Extract the (x, y) coordinate from the center of the cell holding the provided text.  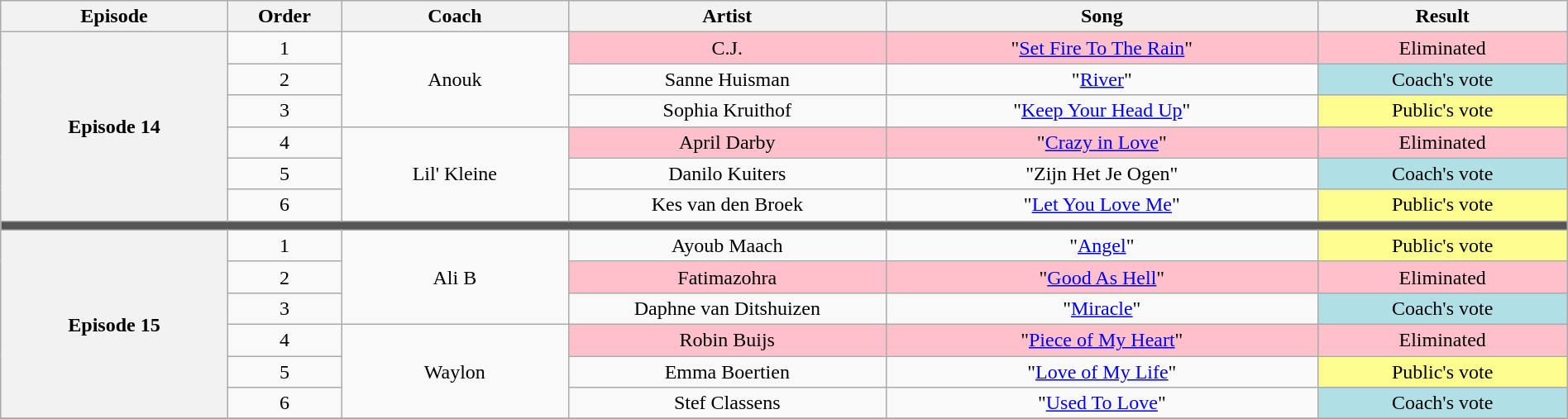
"Keep Your Head Up" (1102, 111)
Episode 14 (114, 126)
Coach (455, 17)
Robin Buijs (727, 340)
Stef Classens (727, 403)
"River" (1102, 79)
Sanne Huisman (727, 79)
Danilo Kuiters (727, 174)
"Crazy in Love" (1102, 142)
Anouk (455, 79)
April Darby (727, 142)
"Miracle" (1102, 308)
Episode (114, 17)
Ayoub Maach (727, 245)
C.J. (727, 48)
Daphne van Ditshuizen (727, 308)
"Piece of My Heart" (1102, 340)
Song (1102, 17)
Result (1442, 17)
"Set Fire To The Rain" (1102, 48)
Emma Boertien (727, 371)
"Love of My Life" (1102, 371)
Sophia Kruithof (727, 111)
Artist (727, 17)
Waylon (455, 371)
Lil' Kleine (455, 174)
"Angel" (1102, 245)
Kes van den Broek (727, 205)
"Good As Hell" (1102, 277)
Fatimazohra (727, 277)
Ali B (455, 277)
"Let You Love Me" (1102, 205)
Episode 15 (114, 324)
"Zijn Het Je Ogen" (1102, 174)
Order (284, 17)
"Used To Love" (1102, 403)
